Search for the cell housing the specified text and yield its [X, Y] center coordinate. 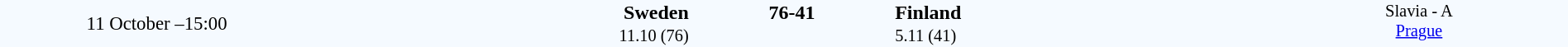
Sweden [501, 12]
5.11 (41) [1082, 36]
11.10 (76) [501, 36]
76-41 [791, 12]
Finland [1082, 12]
Slavia - A Prague [1419, 23]
11 October –15:00 [157, 23]
